Extract the (X, Y) coordinate from the center of the cell holding the provided text.  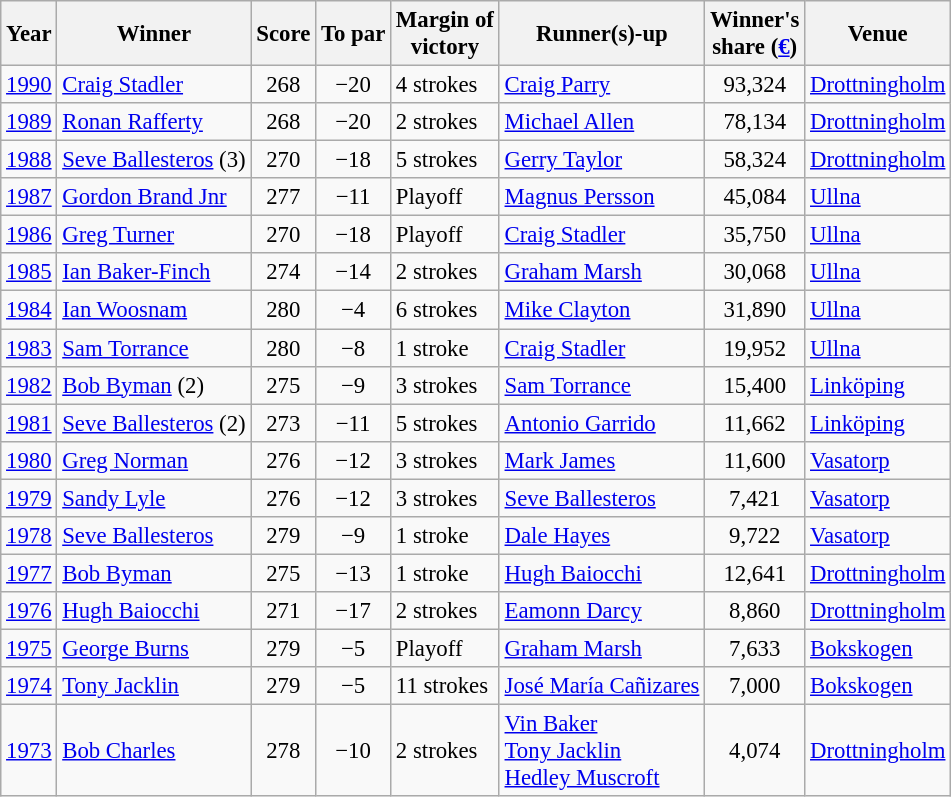
11 strokes (446, 686)
Margin ofvictory (446, 34)
1975 (29, 648)
6 strokes (446, 310)
11,600 (755, 460)
José María Cañizares (602, 686)
12,641 (755, 573)
30,068 (755, 273)
Vin Baker Tony Jacklin Hedley Muscroft (602, 751)
1980 (29, 460)
1989 (29, 122)
1982 (29, 385)
Year (29, 34)
7,421 (755, 498)
Greg Norman (154, 460)
11,662 (755, 423)
4 strokes (446, 85)
9,722 (755, 536)
Winner (154, 34)
Mark James (602, 460)
Gerry Taylor (602, 160)
78,134 (755, 122)
Runner(s)-up (602, 34)
Ian Baker-Finch (154, 273)
Seve Ballesteros (3) (154, 160)
Craig Parry (602, 85)
George Burns (154, 648)
−8 (354, 348)
273 (284, 423)
Greg Turner (154, 235)
35,750 (755, 235)
1988 (29, 160)
Winner'sshare (€) (755, 34)
Ronan Rafferty (154, 122)
Sandy Lyle (154, 498)
1985 (29, 273)
To par (354, 34)
1978 (29, 536)
Score (284, 34)
278 (284, 751)
−10 (354, 751)
Venue (878, 34)
Tony Jacklin (154, 686)
−14 (354, 273)
7,000 (755, 686)
93,324 (755, 85)
1974 (29, 686)
1981 (29, 423)
Michael Allen (602, 122)
8,860 (755, 611)
Dale Hayes (602, 536)
1984 (29, 310)
1977 (29, 573)
1990 (29, 85)
Eamonn Darcy (602, 611)
Bob Byman (2) (154, 385)
−4 (354, 310)
277 (284, 197)
Ian Woosnam (154, 310)
274 (284, 273)
1983 (29, 348)
Mike Clayton (602, 310)
Bob Byman (154, 573)
7,633 (755, 648)
−17 (354, 611)
1979 (29, 498)
15,400 (755, 385)
Gordon Brand Jnr (154, 197)
1986 (29, 235)
Seve Ballesteros (2) (154, 423)
45,084 (755, 197)
1987 (29, 197)
−13 (354, 573)
4,074 (755, 751)
271 (284, 611)
Antonio Garrido (602, 423)
1976 (29, 611)
19,952 (755, 348)
Bob Charles (154, 751)
1973 (29, 751)
Magnus Persson (602, 197)
31,890 (755, 310)
58,324 (755, 160)
